Return the (x, y) coordinate for the center point of the cell that contains the specified text.  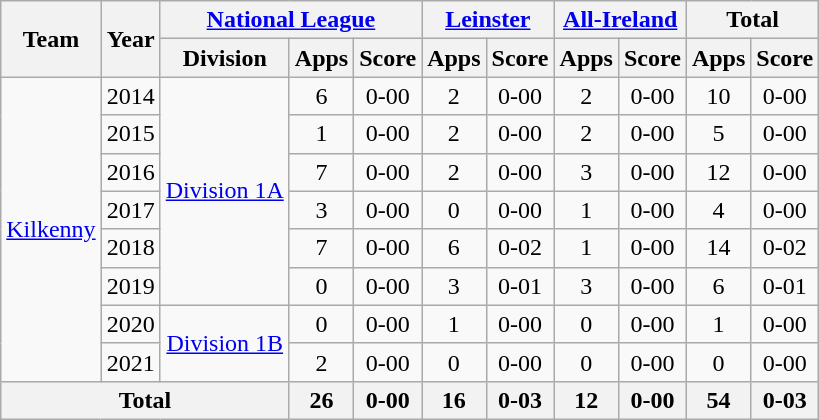
16 (454, 400)
Division (224, 58)
26 (321, 400)
Team (51, 39)
2020 (130, 324)
4 (718, 210)
54 (718, 400)
5 (718, 134)
10 (718, 96)
2019 (130, 286)
All-Ireland (620, 20)
2016 (130, 172)
14 (718, 248)
Leinster (488, 20)
2021 (130, 362)
Kilkenny (51, 229)
2017 (130, 210)
Year (130, 39)
Division 1A (224, 191)
Division 1B (224, 343)
2014 (130, 96)
National League (290, 20)
2018 (130, 248)
2015 (130, 134)
